Return [x, y] of the center of cell containing provided text 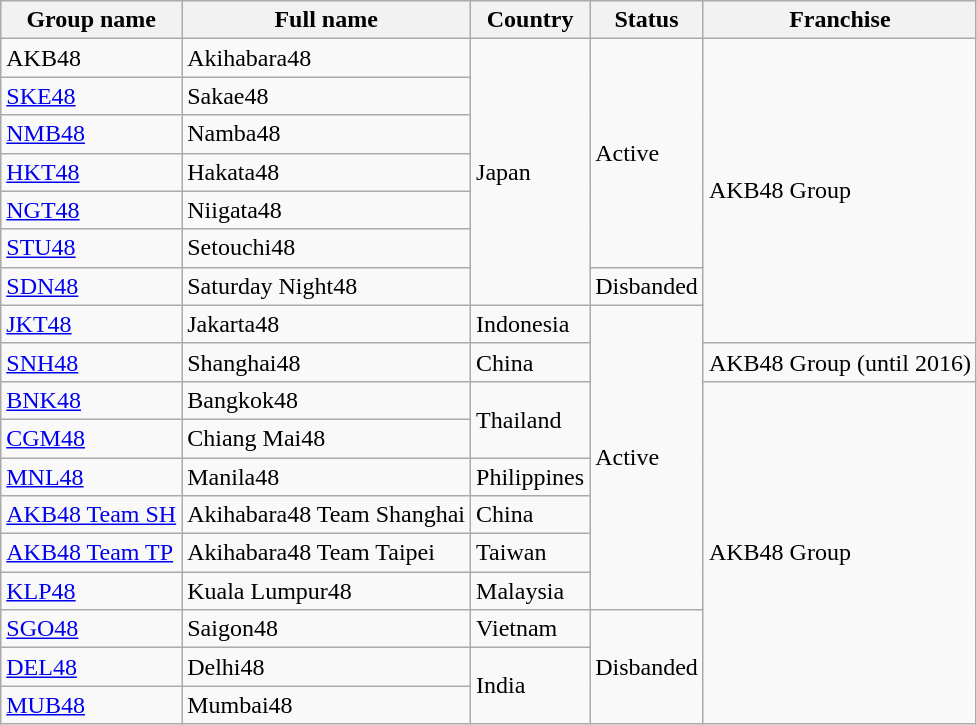
Akihabara48 [326, 58]
Thailand [530, 419]
MNL48 [92, 477]
SKE48 [92, 96]
Shanghai48 [326, 362]
Saigon48 [326, 629]
AKB48 Team TP [92, 553]
Akihabara48 Team Shanghai [326, 515]
Malaysia [530, 591]
STU48 [92, 248]
JKT48 [92, 324]
Status [647, 20]
KLP48 [92, 591]
Jakarta48 [326, 324]
Vietnam [530, 629]
Manila48 [326, 477]
Full name [326, 20]
Namba48 [326, 134]
Mumbai48 [326, 705]
SGO48 [92, 629]
Sakae48 [326, 96]
SNH48 [92, 362]
Saturday Night48 [326, 286]
NGT48 [92, 210]
India [530, 686]
Japan [530, 172]
Group name [92, 20]
Indonesia [530, 324]
Country [530, 20]
Niigata48 [326, 210]
MUB48 [92, 705]
HKT48 [92, 172]
Chiang Mai48 [326, 438]
Setouchi48 [326, 248]
DEL48 [92, 667]
AKB48 [92, 58]
Delhi48 [326, 667]
Franchise [840, 20]
Kuala Lumpur48 [326, 591]
Akihabara48 Team Taipei [326, 553]
SDN48 [92, 286]
AKB48 Team SH [92, 515]
NMB48 [92, 134]
BNK48 [92, 400]
CGM48 [92, 438]
AKB48 Group (until 2016) [840, 362]
Bangkok48 [326, 400]
Philippines [530, 477]
Hakata48 [326, 172]
Taiwan [530, 553]
